Capture the cell that displays the provided text and extract its (x, y) central coordinate. 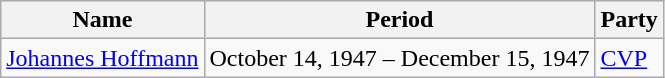
Name (102, 20)
Johannes Hoffmann (102, 58)
October 14, 1947 – December 15, 1947 (400, 58)
Party (629, 20)
CVP (629, 58)
Period (400, 20)
